Determine the [x, y] coordinate at the center of the cell enclosing the given text.  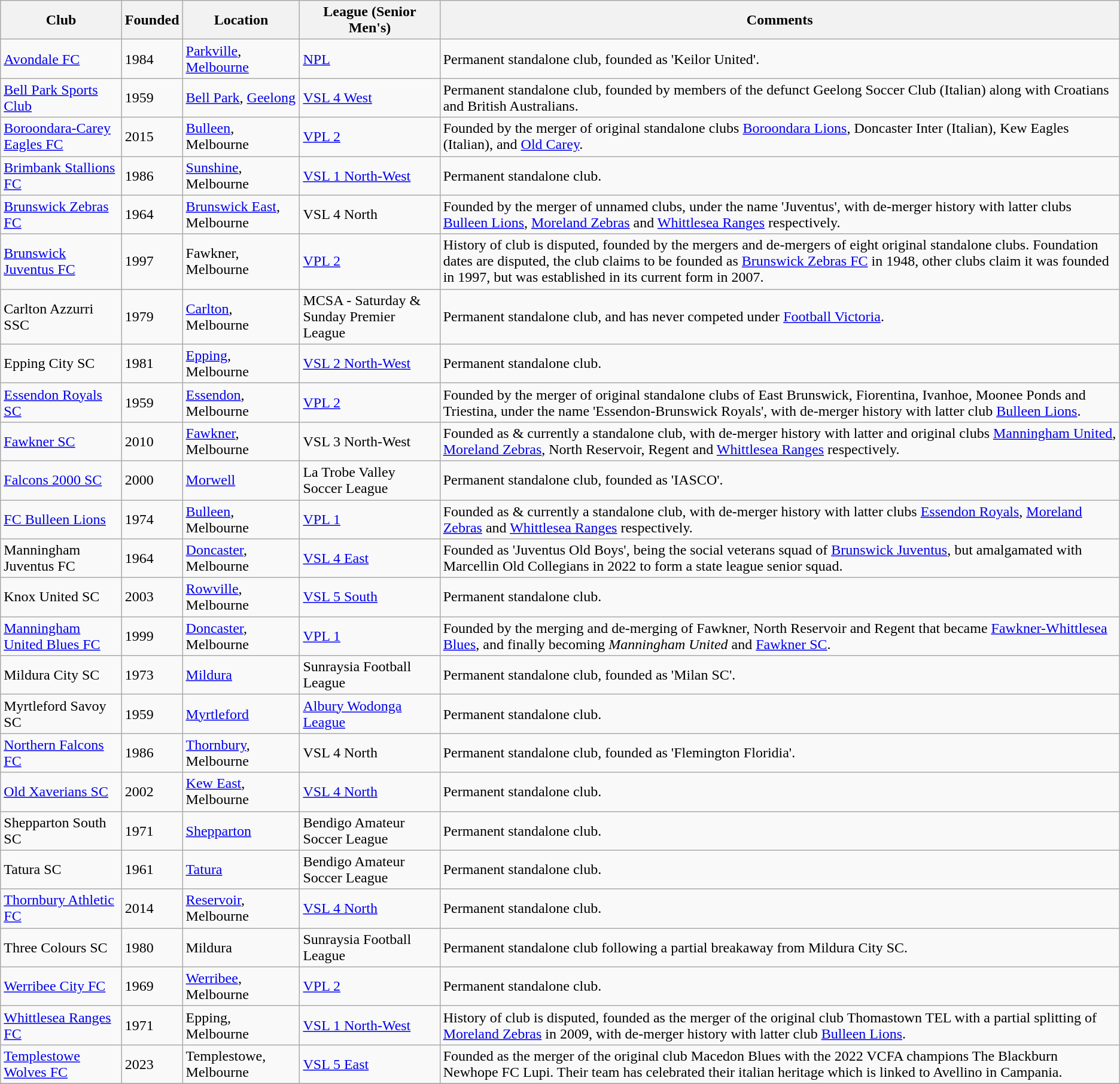
Brimbank Stallions FC [61, 176]
Permanent standalone club, and has never competed under Football Victoria. [780, 316]
Shepparton [241, 830]
Essendon, Melbourne [241, 402]
Fawkner SC [61, 441]
Thornbury Athletic FC [61, 908]
Founded [152, 20]
Essendon Royals SC [61, 402]
VSL 2 North-West [370, 364]
2003 [152, 597]
2014 [152, 908]
La Trobe Valley Soccer League [370, 480]
Werribee City FC [61, 986]
Brunswick Zebras FC [61, 214]
Tatura [241, 870]
Avondale FC [61, 59]
Shepparton South SC [61, 830]
Kew East, Melbourne [241, 792]
Parkville, Melbourne [241, 59]
Club [61, 20]
Templestowe Wolves FC [61, 1064]
Thornbury, Melbourne [241, 753]
Manningham Juventus FC [61, 559]
Bell Park Sports Club [61, 98]
VSL 5 East [370, 1064]
2000 [152, 480]
1997 [152, 261]
Rowville, Melbourne [241, 597]
Permanent standalone club, founded by members of the defunct Geelong Soccer Club (Italian) along with Croatians and British Australians. [780, 98]
League (Senior Men's) [370, 20]
Brunswick Juventus FC [61, 261]
1979 [152, 316]
Manningham United Blues FC [61, 637]
Albury Wodonga League [370, 714]
VSL 3 North-West [370, 441]
Myrtleford [241, 714]
FC Bulleen Lions [61, 519]
Bell Park, Geelong [241, 98]
1980 [152, 948]
Permanent standalone club following a partial breakaway from Mildura City SC. [780, 948]
Founded by the merger of original standalone clubs Boroondara Lions, Doncaster Inter (Italian), Kew Eagles (Italian), and Old Carey. [780, 136]
Morwell [241, 480]
VSL 5 South [370, 597]
Falcons 2000 SC [61, 480]
1999 [152, 637]
Tatura SC [61, 870]
1969 [152, 986]
Comments [780, 20]
Whittlesea Ranges FC [61, 1025]
Templestowe, Melbourne [241, 1064]
2002 [152, 792]
1961 [152, 870]
VSL 4 West [370, 98]
Permanent standalone club, founded as 'IASCO'. [780, 480]
Myrtleford Savoy SC [61, 714]
Reservoir, Melbourne [241, 908]
Mildura City SC [61, 675]
1974 [152, 519]
Epping City SC [61, 364]
Sunshine, Melbourne [241, 176]
Permanent standalone club, founded as 'Milan SC'. [780, 675]
Old Xaverians SC [61, 792]
2015 [152, 136]
2010 [152, 441]
Carlton, Melbourne [241, 316]
Permanent standalone club, founded as 'Flemington Floridia'. [780, 753]
1981 [152, 364]
Northern Falcons FC [61, 753]
Boroondara-Carey Eagles FC [61, 136]
Knox United SC [61, 597]
Three Colours SC [61, 948]
MCSA - Saturday & Sunday Premier League [370, 316]
Location [241, 20]
1973 [152, 675]
NPL [370, 59]
Permanent standalone club, founded as 'Keilor United'. [780, 59]
VSL 4 East [370, 559]
Brunswick East, Melbourne [241, 214]
1984 [152, 59]
Carlton Azzurri SSC [61, 316]
2023 [152, 1064]
Werribee, Melbourne [241, 986]
